Extract the (X, Y) coordinate from the center of the cell holding the provided text.  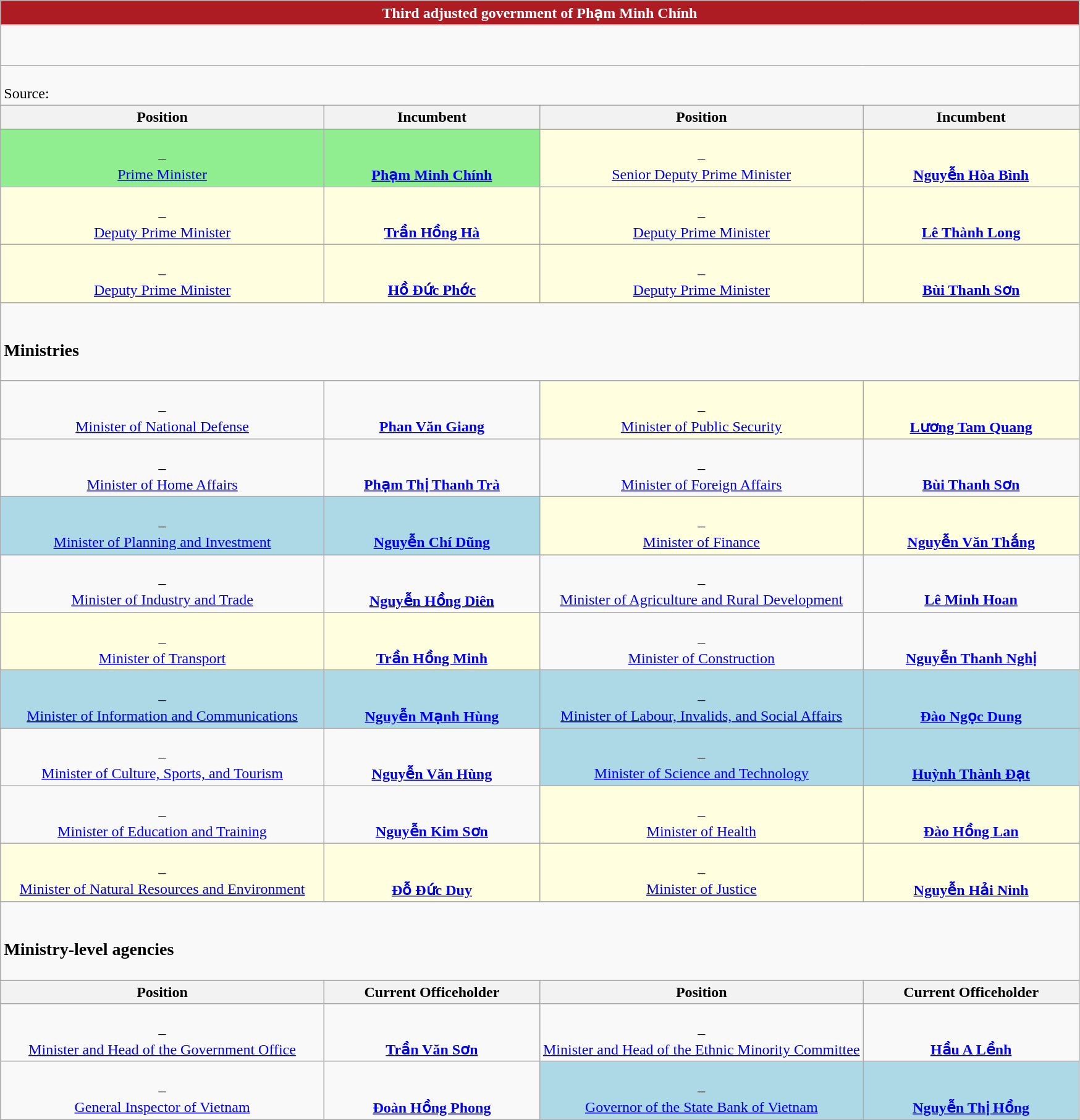
Nguyễn Hồng Diên (431, 583)
–Minister of Justice (701, 873)
–Minister of Labour, Invalids, and Social Affairs (701, 699)
Nguyễn Văn Thắng (971, 526)
–Minister of Construction (701, 642)
–Minister of Science and Technology (701, 757)
Đào Hồng Lan (971, 815)
–Minister of Transport (162, 642)
Nguyễn Hải Ninh (971, 873)
–Minister of Natural Resources and Environment (162, 873)
– Minister and Head of the Ethnic Minority Committee (701, 1033)
–Minister of Information and Communications (162, 699)
Lê Minh Hoan (971, 583)
–Minister of Finance (701, 526)
Trần Hồng Hà (431, 216)
–Prime Minister (162, 158)
–Senior Deputy Prime Minister (701, 158)
Nguyễn Chí Dũng (431, 526)
–Minister of Foreign Affairs (701, 468)
Đào Ngọc Dung (971, 699)
–Minister of Health (701, 815)
Lê Thành Long (971, 216)
–Minister of Planning and Investment (162, 526)
Phạm Minh Chính (431, 158)
– Minister and Head of the Government Office (162, 1033)
Hồ Đức Phớc (431, 274)
–Minister of Education and Training (162, 815)
–Minister of Public Security (701, 410)
Lương Tam Quang (971, 410)
Nguyễn Văn Hùng (431, 757)
Nguyễn Thị Hồng (971, 1090)
Huỳnh Thành Đạt (971, 757)
Trần Văn Sơn (431, 1033)
– General Inspector of Vietnam (162, 1090)
Trần Hồng Minh (431, 642)
Ministry-level agencies (540, 941)
Đỗ Đức Duy (431, 873)
Nguyễn Mạnh Hùng (431, 699)
Third adjusted government of Phạm Minh Chính (540, 13)
Đoàn Hồng Phong (431, 1090)
–Minister of Agriculture and Rural Development (701, 583)
Hầu A Lềnh (971, 1033)
Ministries (540, 341)
Nguyễn Hòa Bình (971, 158)
Phạm Thị Thanh Trà (431, 468)
–Minister of Home Affairs (162, 468)
Source: (540, 85)
Nguyễn Thanh Nghị (971, 642)
Phan Văn Giang (431, 410)
–Minister of Culture, Sports, and Tourism (162, 757)
– Governor of the State Bank of Vietnam (701, 1090)
–Minister of Industry and Trade (162, 583)
–Minister of National Defense (162, 410)
Nguyễn Kim Sơn (431, 815)
